Search for the cell housing the specified text and yield its [x, y] center coordinate. 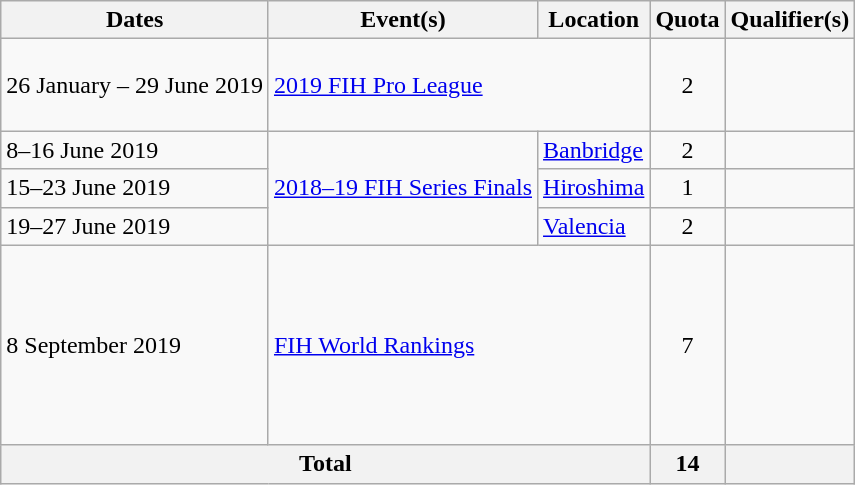
Banbridge [594, 150]
Event(s) [402, 20]
Qualifier(s) [790, 20]
7 [688, 345]
15–23 June 2019 [135, 188]
Dates [135, 20]
FIH World Rankings [458, 345]
Total [326, 464]
Valencia [594, 226]
Location [594, 20]
14 [688, 464]
8–16 June 2019 [135, 150]
26 January – 29 June 2019 [135, 85]
Quota [688, 20]
1 [688, 188]
19–27 June 2019 [135, 226]
2018–19 FIH Series Finals [402, 188]
Hiroshima [594, 188]
2019 FIH Pro League [458, 85]
8 September 2019 [135, 345]
